Extract the (X, Y) coordinate from the center of the cell holding the provided text.  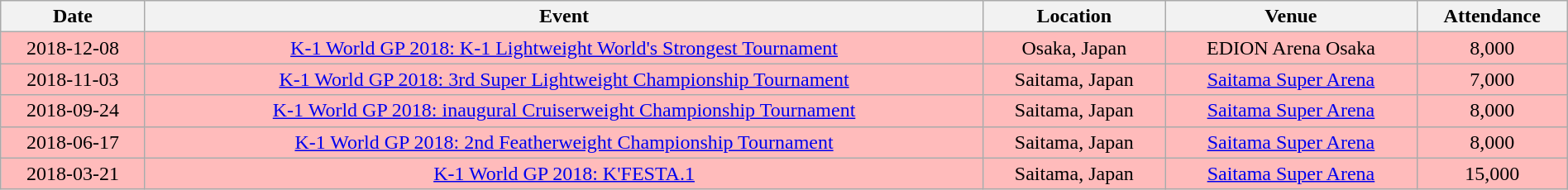
K-1 World GP 2018: inaugural Cruiserweight Championship Tournament (564, 111)
Attendance (1492, 17)
Osaka, Japan (1074, 48)
2018-12-08 (73, 48)
15,000 (1492, 173)
2018-11-03 (73, 79)
7,000 (1492, 79)
Venue (1292, 17)
2018-06-17 (73, 142)
EDION Arena Osaka (1292, 48)
2018-03-21 (73, 173)
K-1 World GP 2018: 2nd Featherweight Championship Tournament (564, 142)
Location (1074, 17)
K-1 World GP 2018: K-1 Lightweight World's Strongest Tournament (564, 48)
2018-09-24 (73, 111)
K-1 World GP 2018: K'FESTA.1 (564, 173)
K-1 World GP 2018: 3rd Super Lightweight Championship Tournament (564, 79)
Date (73, 17)
Event (564, 17)
